From the cell containing the given text, extract its center point as [X, Y] coordinate. 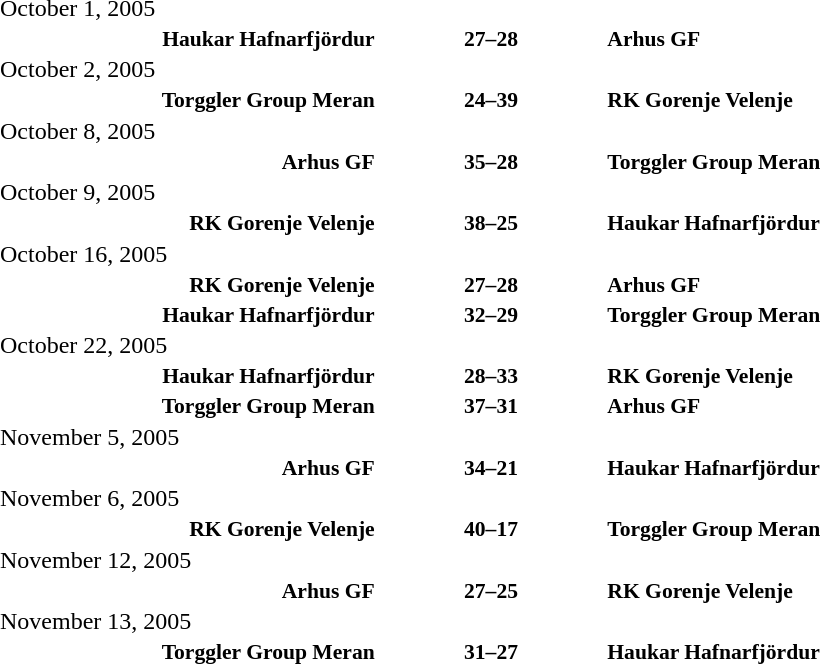
32–29 [492, 314]
35–28 [492, 162]
24–39 [492, 100]
34–21 [492, 468]
37–31 [492, 406]
28–33 [492, 376]
27–25 [492, 590]
38–25 [492, 223]
40–17 [492, 529]
